Locate the cell with the specified text and output its (x, y) center coordinate. 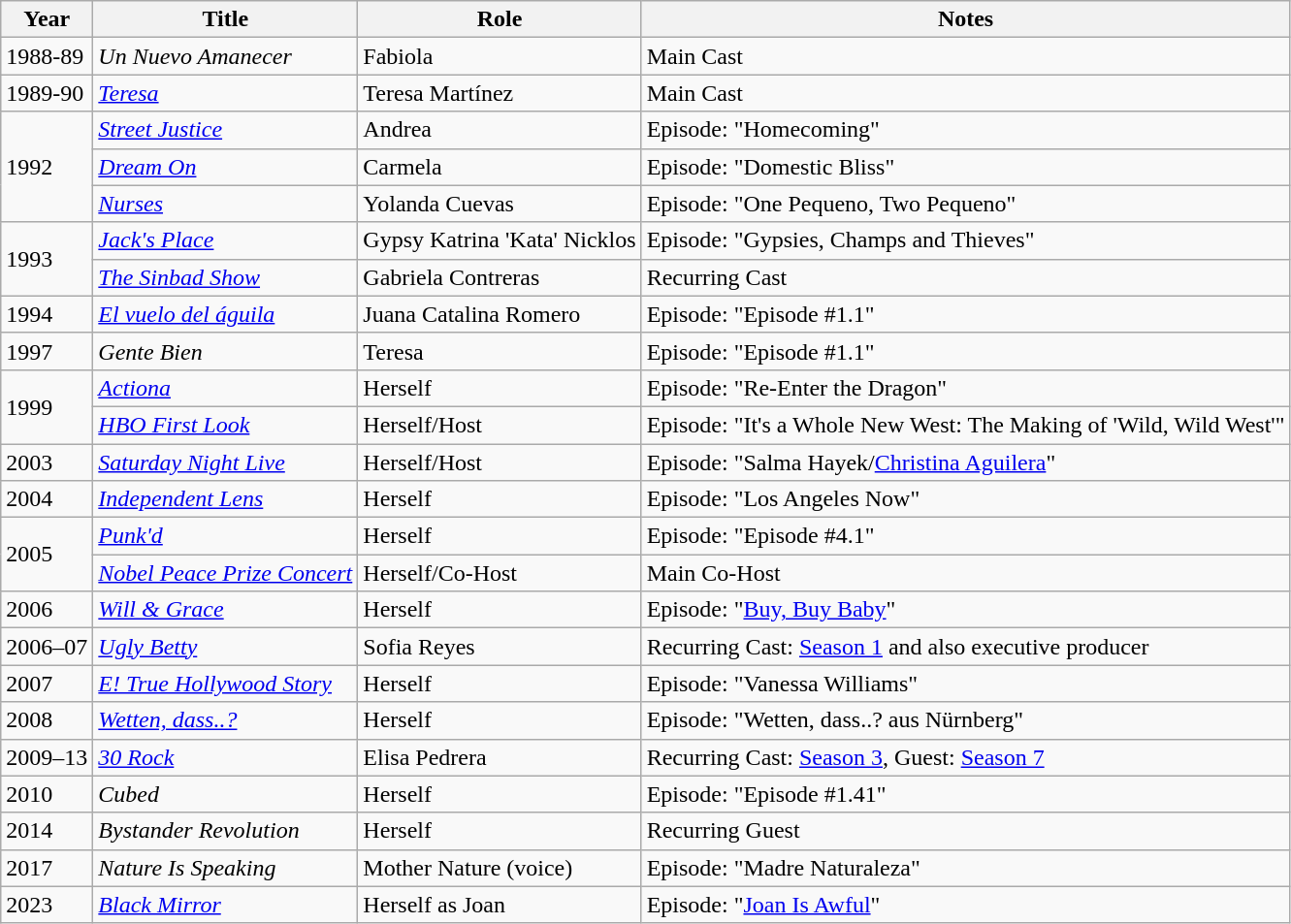
Mother Nature (voice) (500, 868)
1999 (47, 406)
1997 (47, 351)
Fabiola (500, 56)
Episode: "Vanessa Williams" (966, 684)
Gabriela Contreras (500, 277)
Title (225, 19)
Episode: "Re-Enter the Dragon" (966, 388)
Gypsy Katrina 'Kata' Nicklos (500, 240)
Juana Catalina Romero (500, 314)
1994 (47, 314)
Gente Bien (225, 351)
1992 (47, 167)
2010 (47, 794)
Elisa Pedrera (500, 757)
1989-90 (47, 93)
The Sinbad Show (225, 277)
Recurring Guest (966, 831)
1993 (47, 259)
Saturday Night Live (225, 462)
Andrea (500, 130)
Episode: "Madre Naturaleza" (966, 868)
Bystander Revolution (225, 831)
Nobel Peace Prize Concert (225, 573)
Episode: "Buy, Buy Baby" (966, 610)
2004 (47, 499)
Episode: "It's a Whole New West: The Making of 'Wild, Wild West'" (966, 425)
Recurring Cast: Season 3, Guest: Season 7 (966, 757)
Episode: "Salma Hayek/Christina Aguilera" (966, 462)
2017 (47, 868)
Recurring Cast: Season 1 and also executive producer (966, 647)
Episode: "One Pequeno, Two Pequeno" (966, 204)
Dream On (225, 167)
2009–13 (47, 757)
2014 (47, 831)
Nurses (225, 204)
1988-89 (47, 56)
Yolanda Cuevas (500, 204)
Episode: "Episode #1.41" (966, 794)
Teresa Martínez (500, 93)
Nature Is Speaking (225, 868)
Episode: "Homecoming" (966, 130)
30 Rock (225, 757)
2006–07 (47, 647)
El vuelo del águila (225, 314)
Black Mirror (225, 905)
Recurring Cast (966, 277)
Episode: "Domestic Bliss" (966, 167)
2007 (47, 684)
Wetten, dass..? (225, 720)
Street Justice (225, 130)
2023 (47, 905)
2003 (47, 462)
Carmela (500, 167)
Notes (966, 19)
Year (47, 19)
Episode: "Joan Is Awful" (966, 905)
HBO First Look (225, 425)
Episode: "Los Angeles Now" (966, 499)
E! True Hollywood Story (225, 684)
Jack's Place (225, 240)
Episode: "Episode #4.1" (966, 536)
Punk'd (225, 536)
2008 (47, 720)
Independent Lens (225, 499)
Sofia Reyes (500, 647)
2006 (47, 610)
Episode: "Wetten, dass..? aus Nürnberg" (966, 720)
Main Co-Host (966, 573)
Herself/Co-Host (500, 573)
Herself as Joan (500, 905)
Cubed (225, 794)
Will & Grace (225, 610)
Episode: "Gypsies, Champs and Thieves" (966, 240)
Actiona (225, 388)
Role (500, 19)
Ugly Betty (225, 647)
Un Nuevo Amanecer (225, 56)
2005 (47, 555)
